Capture the cell that displays the provided text and extract its [X, Y] central coordinate. 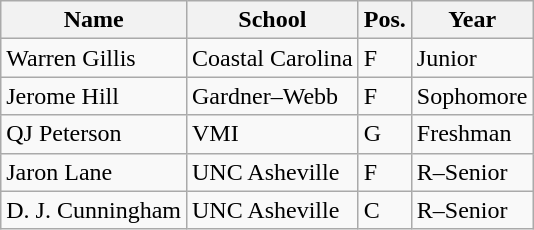
Coastal Carolina [272, 58]
Name [94, 20]
D. J. Cunningham [94, 210]
VMI [272, 134]
Warren Gillis [94, 58]
Junior [472, 58]
Jerome Hill [94, 96]
Year [472, 20]
School [272, 20]
Sophomore [472, 96]
QJ Peterson [94, 134]
Pos. [384, 20]
Gardner–Webb [272, 96]
Jaron Lane [94, 172]
C [384, 210]
Freshman [472, 134]
G [384, 134]
